Return [X, Y] of the center of cell containing provided text 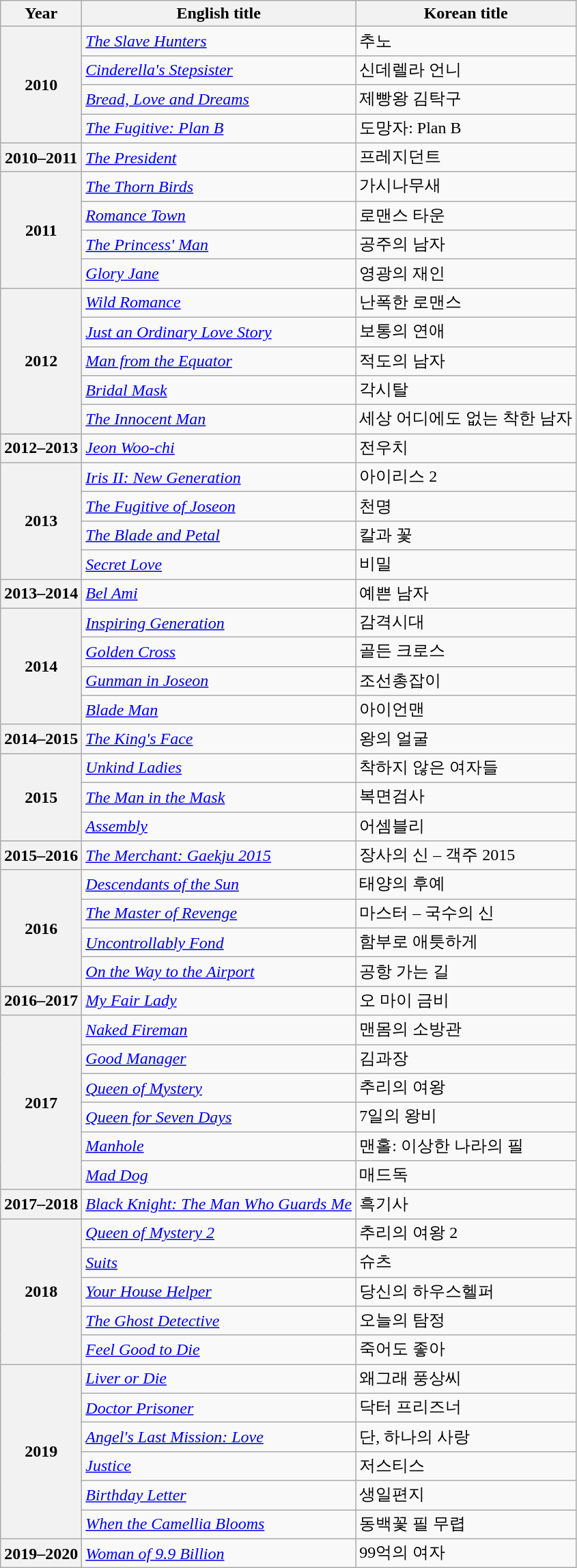
2019 [41, 1451]
Just an Ordinary Love Story [219, 332]
Birthday Letter [219, 1495]
Unkind Ladies [219, 768]
왜그래 풍상씨 [466, 1379]
On the Way to the Airport [219, 972]
Glory Jane [219, 273]
The Princess' Man [219, 245]
The President [219, 157]
2013–2014 [41, 594]
칼과 꽃 [466, 536]
동백꽃 필 무렵 [466, 1525]
당신의 하우스헬퍼 [466, 1291]
Manhole [219, 1146]
예쁜 남자 [466, 594]
The King's Face [219, 739]
2015 [41, 797]
오 마이 금비 [466, 1000]
도망자: Plan B [466, 128]
2010–2011 [41, 157]
Korean title [466, 14]
로맨스 타운 [466, 216]
Uncontrollably Fond [219, 943]
My Fair Lady [219, 1000]
Romance Town [219, 216]
2011 [41, 230]
매드독 [466, 1175]
The Man in the Mask [219, 797]
난폭한 로맨스 [466, 303]
착하지 않은 여자들 [466, 768]
2014–2015 [41, 739]
제빵왕 김탁구 [466, 100]
The Merchant: Gaekju 2015 [219, 855]
The Slave Hunters [219, 41]
The Master of Revenge [219, 914]
적도의 남자 [466, 361]
추리의 여왕 [466, 1088]
Descendants of the Sun [219, 884]
전우치 [466, 448]
Bel Ami [219, 594]
Jeon Woo-chi [219, 448]
When the Camellia Blooms [219, 1525]
2019–2020 [41, 1554]
공주의 남자 [466, 245]
복면검사 [466, 797]
장사의 신 – 객주 2015 [466, 855]
Liver or Die [219, 1379]
추노 [466, 41]
맨몸의 소방관 [466, 1030]
아이언맨 [466, 711]
Blade Man [219, 711]
2015–2016 [41, 855]
Wild Romance [219, 303]
골든 크로스 [466, 652]
공항 가는 길 [466, 972]
보통의 연애 [466, 332]
흑기사 [466, 1204]
신데렐라 언니 [466, 70]
Secret Love [219, 564]
조선총잡이 [466, 680]
Woman of 9.9 Billion [219, 1554]
Queen for Seven Days [219, 1118]
단, 하나의 사랑 [466, 1438]
Good Manager [219, 1059]
추리의 여왕 2 [466, 1234]
The Fugitive: Plan B [219, 128]
The Blade and Petal [219, 536]
김과장 [466, 1059]
Angel's Last Mission: Love [219, 1438]
The Innocent Man [219, 419]
2018 [41, 1291]
마스터 – 국수의 신 [466, 914]
2012 [41, 361]
감격시대 [466, 623]
태양의 후예 [466, 884]
Assembly [219, 827]
The Fugitive of Joseon [219, 507]
어셈블리 [466, 827]
Doctor Prisoner [219, 1407]
7일의 왕비 [466, 1118]
Your House Helper [219, 1291]
2014 [41, 666]
2016 [41, 928]
영광의 재인 [466, 273]
각시탈 [466, 391]
Black Knight: The Man Who Guards Me [219, 1204]
2017 [41, 1103]
Man from the Equator [219, 361]
맨홀: 이상한 나라의 필 [466, 1146]
저스티스 [466, 1466]
Queen of Mystery 2 [219, 1234]
Feel Good to Die [219, 1350]
Gunman in Joseon [219, 680]
프레지던트 [466, 157]
The Ghost Detective [219, 1321]
2012–2013 [41, 448]
The Thorn Birds [219, 187]
가시나무새 [466, 187]
99억의 여자 [466, 1554]
아이리스 2 [466, 477]
Suits [219, 1263]
Cinderella's Stepsister [219, 70]
Bridal Mask [219, 391]
Iris II: New Generation [219, 477]
Inspiring Generation [219, 623]
죽어도 좋아 [466, 1350]
Justice [219, 1466]
생일편지 [466, 1495]
Queen of Mystery [219, 1088]
2017–2018 [41, 1204]
Bread, Love and Dreams [219, 100]
비밀 [466, 564]
English title [219, 14]
Year [41, 14]
Golden Cross [219, 652]
닥터 프리즈너 [466, 1407]
세상 어디에도 없는 착한 남자 [466, 419]
왕의 얼굴 [466, 739]
슈츠 [466, 1263]
2016–2017 [41, 1000]
Mad Dog [219, 1175]
2013 [41, 521]
2010 [41, 85]
Naked Fireman [219, 1030]
함부로 애틋하게 [466, 943]
오늘의 탐정 [466, 1321]
천명 [466, 507]
